Search for the cell housing the specified text and yield its (X, Y) center coordinate. 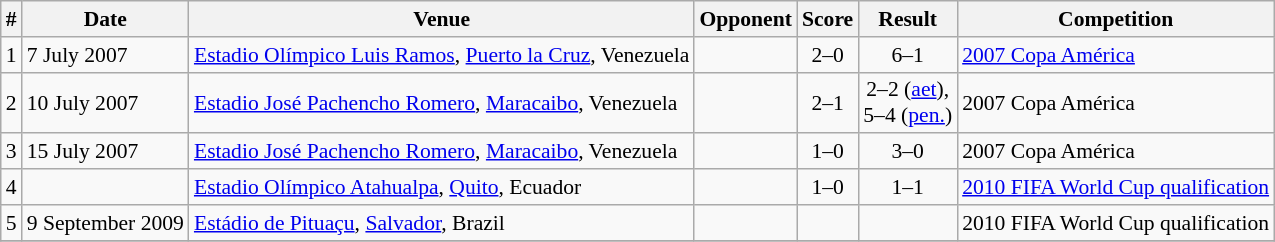
9 September 2009 (106, 223)
Score (828, 19)
Estádio de Pituaçu, Salvador, Brazil (442, 223)
6–1 (908, 55)
2–2 (aet),5–4 (pen.) (908, 102)
Venue (442, 19)
Estadio Olímpico Luis Ramos, Puerto la Cruz, Venezuela (442, 55)
2–0 (828, 55)
2 (12, 102)
Estadio Olímpico Atahualpa, Quito, Ecuador (442, 187)
2–1 (828, 102)
7 July 2007 (106, 55)
15 July 2007 (106, 152)
10 July 2007 (106, 102)
3–0 (908, 152)
3 (12, 152)
Date (106, 19)
5 (12, 223)
Result (908, 19)
Opponent (746, 19)
4 (12, 187)
# (12, 19)
Competition (1116, 19)
1 (12, 55)
1–1 (908, 187)
